Return (X, Y) of the center of cell containing provided text 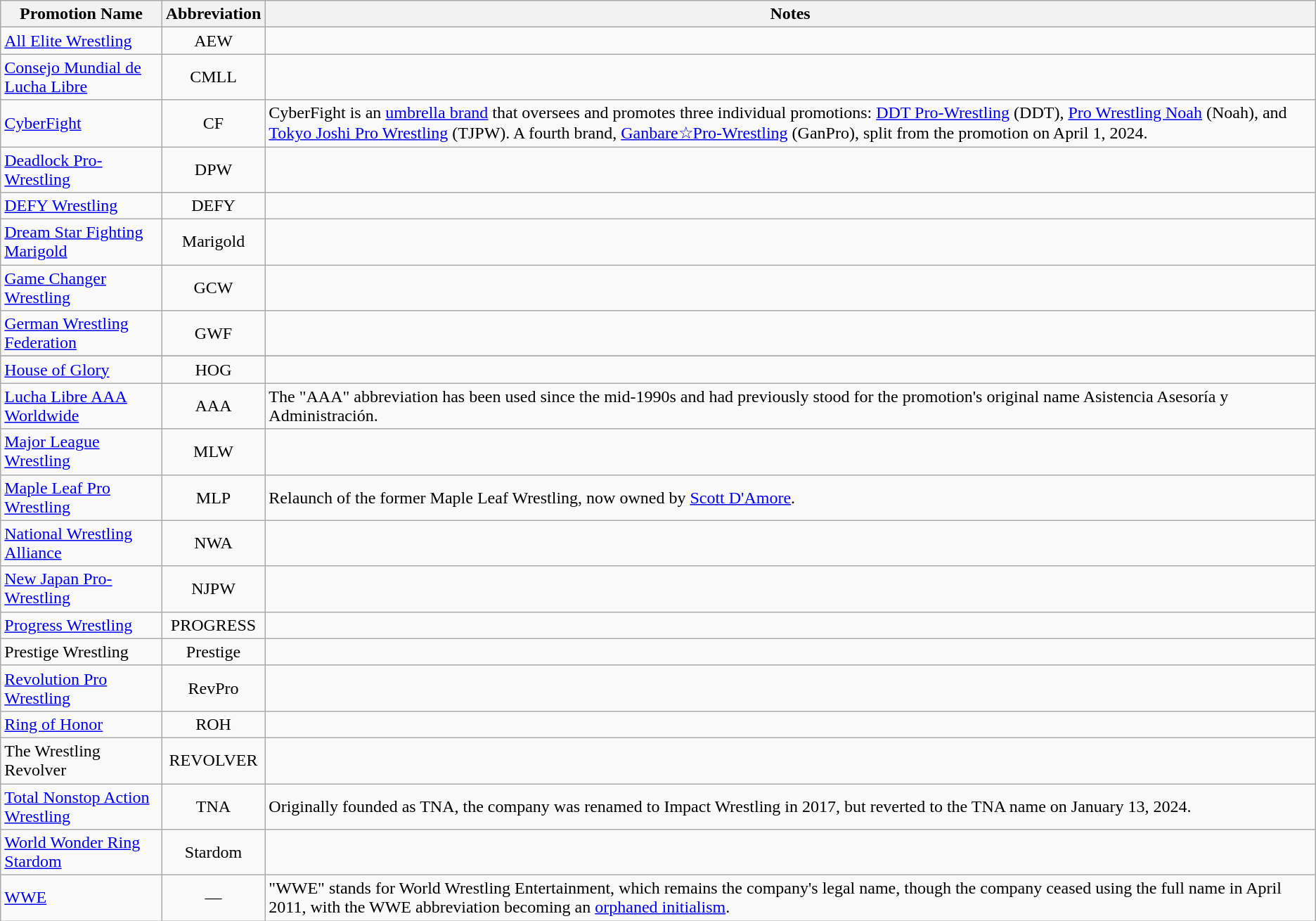
Total Nonstop Action Wrestling (82, 806)
DEFY Wrestling (82, 206)
ROH (214, 724)
Notes (790, 14)
German Wrestling Federation (82, 333)
Abbreviation (214, 14)
CyberFight (82, 124)
Relaunch of the former Maple Leaf Wrestling, now owned by Scott D'Amore. (790, 498)
REVOLVER (214, 761)
Dream Star Fighting Marigold (82, 242)
WWE (82, 899)
Progress Wrestling (82, 625)
GCW (214, 288)
Promotion Name (82, 14)
RevPro (214, 688)
AEW (214, 41)
World Wonder Ring Stardom (82, 852)
Marigold (214, 242)
DEFY (214, 206)
National Wrestling Alliance (82, 543)
DPW (214, 169)
Game Changer Wrestling (82, 288)
Revolution Pro Wrestling (82, 688)
House of Glory (82, 370)
GWF (214, 333)
Ring of Honor (82, 724)
Originally founded as TNA, the company was renamed to Impact Wrestling in 2017, but reverted to the TNA name on January 13, 2024. (790, 806)
Prestige Wrestling (82, 652)
Maple Leaf Pro Wrestling (82, 498)
Stardom (214, 852)
Lucha Libre AAA Worldwide (82, 406)
PROGRESS (214, 625)
— (214, 899)
CF (214, 124)
NJPW (214, 589)
MLP (214, 498)
AAA (214, 406)
Prestige (214, 652)
MLW (214, 451)
Consejo Mundial de Lucha Libre (82, 77)
The Wrestling Revolver (82, 761)
TNA (214, 806)
Major League Wrestling (82, 451)
New Japan Pro-Wrestling (82, 589)
All Elite Wrestling (82, 41)
HOG (214, 370)
NWA (214, 543)
Deadlock Pro-Wrestling (82, 169)
CMLL (214, 77)
